For the text-containing cell, return its midpoint in (x, y) coordinate format. 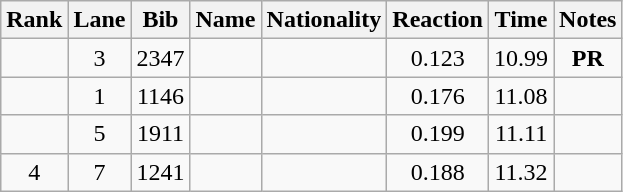
Nationality (324, 20)
0.188 (438, 172)
Name (226, 20)
11.32 (520, 172)
0.123 (438, 58)
1146 (160, 96)
1911 (160, 134)
7 (100, 172)
4 (34, 172)
0.176 (438, 96)
1 (100, 96)
PR (588, 58)
2347 (160, 58)
5 (100, 134)
10.99 (520, 58)
Reaction (438, 20)
11.11 (520, 134)
Lane (100, 20)
Bib (160, 20)
0.199 (438, 134)
1241 (160, 172)
Time (520, 20)
11.08 (520, 96)
Notes (588, 20)
Rank (34, 20)
3 (100, 58)
